Capture the cell that displays the provided text and extract its (X, Y) central coordinate. 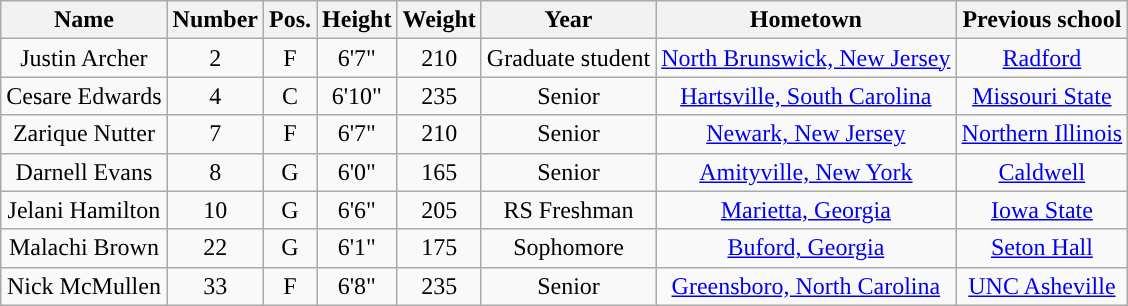
Darnell Evans (84, 172)
North Brunswick, New Jersey (806, 58)
Marietta, Georgia (806, 210)
C (290, 96)
Caldwell (1042, 172)
Year (568, 20)
33 (215, 286)
Hartsville, South Carolina (806, 96)
7 (215, 134)
205 (439, 210)
Malachi Brown (84, 248)
6'10" (357, 96)
2 (215, 58)
Iowa State (1042, 210)
Name (84, 20)
10 (215, 210)
Seton Hall (1042, 248)
8 (215, 172)
Weight (439, 20)
175 (439, 248)
Sophomore (568, 248)
Nick McMullen (84, 286)
Northern Illinois (1042, 134)
Zarique Nutter (84, 134)
4 (215, 96)
Graduate student (568, 58)
Number (215, 20)
6'8" (357, 286)
RS Freshman (568, 210)
Hometown (806, 20)
Greensboro, North Carolina (806, 286)
Cesare Edwards (84, 96)
Missouri State (1042, 96)
6'0" (357, 172)
Radford (1042, 58)
Previous school (1042, 20)
UNC Asheville (1042, 286)
6'1" (357, 248)
165 (439, 172)
Pos. (290, 20)
Jelani Hamilton (84, 210)
Buford, Georgia (806, 248)
Amityville, New York (806, 172)
Height (357, 20)
6'6" (357, 210)
Justin Archer (84, 58)
22 (215, 248)
Newark, New Jersey (806, 134)
